Determine the (x, y) coordinate at the center of the cell enclosing the given text.  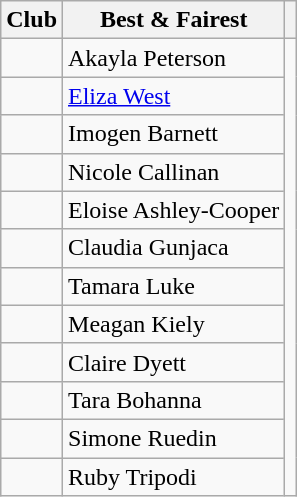
Tara Bohanna (174, 400)
Imogen Barnett (174, 134)
Best & Fairest (174, 20)
Eloise Ashley-Cooper (174, 210)
Meagan Kiely (174, 324)
Eliza West (174, 96)
Nicole Callinan (174, 172)
Tamara Luke (174, 286)
Claire Dyett (174, 362)
Akayla Peterson (174, 58)
Claudia Gunjaca (174, 248)
Club (32, 20)
Simone Ruedin (174, 438)
Ruby Tripodi (174, 477)
